Extract the [X, Y] coordinate from the center of the cell holding the provided text.  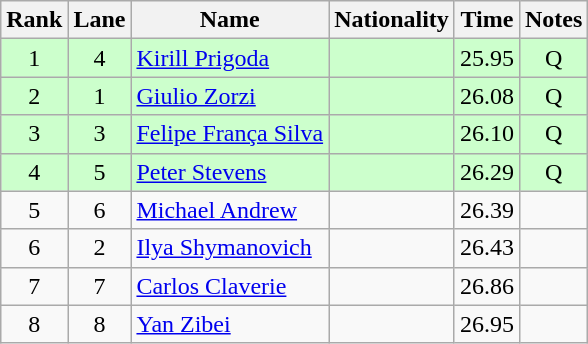
Lane [100, 20]
26.39 [486, 210]
26.95 [486, 324]
Giulio Zorzi [230, 96]
26.43 [486, 248]
25.95 [486, 58]
Ilya Shymanovich [230, 248]
Felipe França Silva [230, 134]
Carlos Claverie [230, 286]
Time [486, 20]
Rank [34, 20]
26.29 [486, 172]
26.08 [486, 96]
Notes [553, 20]
Name [230, 20]
Kirill Prigoda [230, 58]
Michael Andrew [230, 210]
Yan Zibei [230, 324]
Nationality [392, 20]
Peter Stevens [230, 172]
26.10 [486, 134]
26.86 [486, 286]
